Determine the [x, y] coordinate at the center of the cell enclosing the given text.  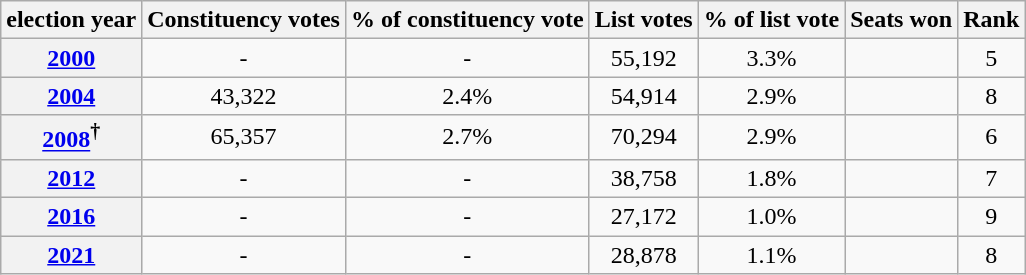
List votes [644, 20]
28,878 [644, 255]
Rank [992, 20]
2021 [72, 255]
27,172 [644, 217]
7 [992, 178]
Constituency votes [244, 20]
1.8% [771, 178]
55,192 [644, 58]
1.1% [771, 255]
9 [992, 217]
% of constituency vote [467, 20]
2000 [72, 58]
6 [992, 138]
1.0% [771, 217]
Seats won [902, 20]
2004 [72, 96]
election year [72, 20]
2.7% [467, 138]
54,914 [644, 96]
2008† [72, 138]
5 [992, 58]
70,294 [644, 138]
2012 [72, 178]
3.3% [771, 58]
65,357 [244, 138]
2.4% [467, 96]
% of list vote [771, 20]
2016 [72, 217]
38,758 [644, 178]
43,322 [244, 96]
